Capture the cell that displays the provided text and extract its (X, Y) central coordinate. 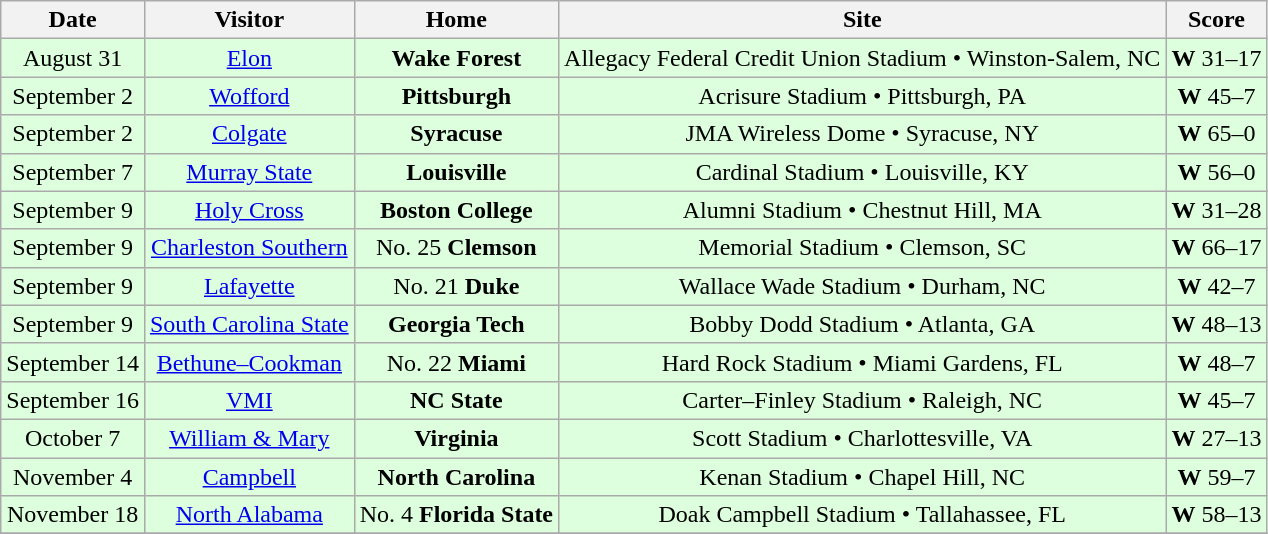
Allegacy Federal Credit Union Stadium • Winston-Salem, NC (862, 58)
Kenan Stadium • Chapel Hill, NC (862, 477)
No. 25 Clemson (456, 248)
W 58–13 (1216, 515)
Charleston Southern (249, 248)
October 7 (73, 438)
W 59–7 (1216, 477)
Bobby Dodd Stadium • Atlanta, GA (862, 324)
September 16 (73, 400)
September 14 (73, 362)
Lafayette (249, 286)
NC State (456, 400)
VMI (249, 400)
W 65–0 (1216, 134)
Bethune–Cookman (249, 362)
North Carolina (456, 477)
Visitor (249, 20)
Score (1216, 20)
Home (456, 20)
Alumni Stadium • Chestnut Hill, MA (862, 210)
Wallace Wade Stadium • Durham, NC (862, 286)
Site (862, 20)
No. 21 Duke (456, 286)
W 27–13 (1216, 438)
W 31–17 (1216, 58)
Campbell (249, 477)
W 56–0 (1216, 172)
Louisville (456, 172)
South Carolina State (249, 324)
Elon (249, 58)
Scott Stadium • Charlottesville, VA (862, 438)
Cardinal Stadium • Louisville, KY (862, 172)
JMA Wireless Dome • Syracuse, NY (862, 134)
William & Mary (249, 438)
North Alabama (249, 515)
Doak Campbell Stadium • Tallahassee, FL (862, 515)
September 7 (73, 172)
Holy Cross (249, 210)
Virginia (456, 438)
W 48–7 (1216, 362)
Boston College (456, 210)
Pittsburgh (456, 96)
Carter–Finley Stadium • Raleigh, NC (862, 400)
November 18 (73, 515)
Wofford (249, 96)
W 42–7 (1216, 286)
Hard Rock Stadium • Miami Gardens, FL (862, 362)
Murray State (249, 172)
Colgate (249, 134)
W 66–17 (1216, 248)
No. 22 Miami (456, 362)
November 4 (73, 477)
Syracuse (456, 134)
W 48–13 (1216, 324)
Acrisure Stadium • Pittsburgh, PA (862, 96)
Georgia Tech (456, 324)
Memorial Stadium • Clemson, SC (862, 248)
Wake Forest (456, 58)
Date (73, 20)
W 31–28 (1216, 210)
No. 4 Florida State (456, 515)
August 31 (73, 58)
